Pinpoint the cell where the given text exists, returning its [x, y] midpoint coordinate. 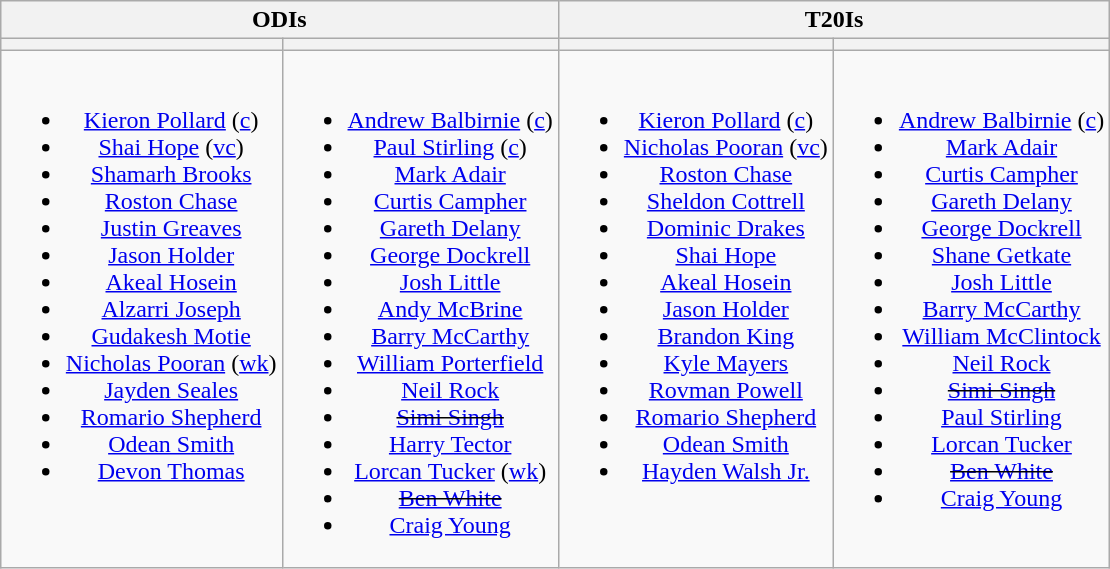
T20Is [834, 20]
ODIs [279, 20]
